Provide the (x, y) coordinate of the cell's center where the given text is located.  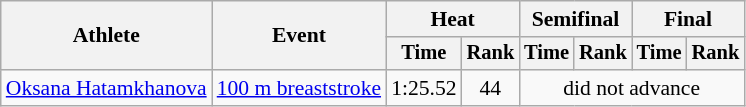
44 (491, 88)
100 m breaststroke (299, 88)
Final (688, 19)
Event (299, 36)
Athlete (106, 36)
Semifinal (575, 19)
1:25.52 (424, 88)
Heat (452, 19)
Oksana Hatamkhanova (106, 88)
did not advance (632, 88)
